Extract the [x, y] coordinate from the center of the cell holding the provided text.  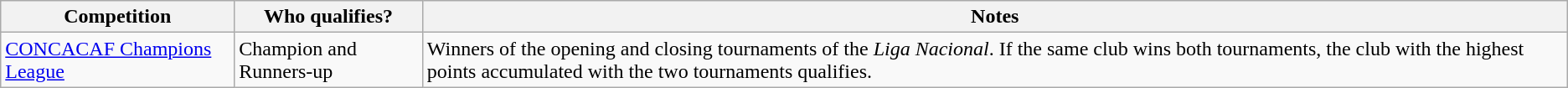
Champion and Runners-up [328, 60]
CONCACAF Champions League [117, 60]
Notes [995, 17]
Who qualifies? [328, 17]
Competition [117, 17]
